Find where the given text appears and provide that cell's center as [x, y] coordinate. 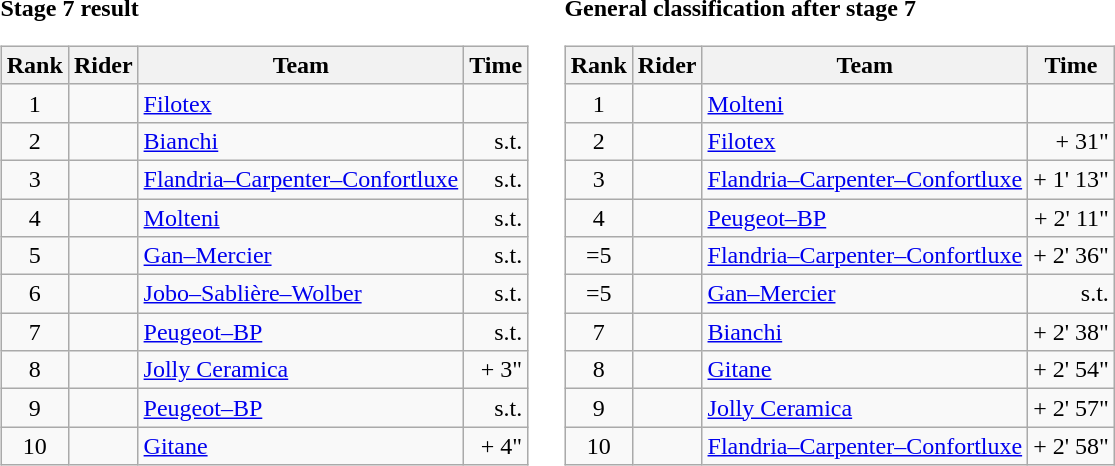
6 [34, 294]
Jobo–Sablière–Wolber [301, 294]
+ 2' 36" [1072, 256]
+ 2' 38" [1072, 332]
+ 2' 54" [1072, 370]
+ 4" [496, 446]
+ 2' 57" [1072, 408]
+ 2' 11" [1072, 217]
5 [34, 256]
+ 31" [1072, 141]
+ 3" [496, 370]
+ 1' 13" [1072, 179]
+ 2' 58" [1072, 446]
